Capture the cell that displays the provided text and extract its (X, Y) central coordinate. 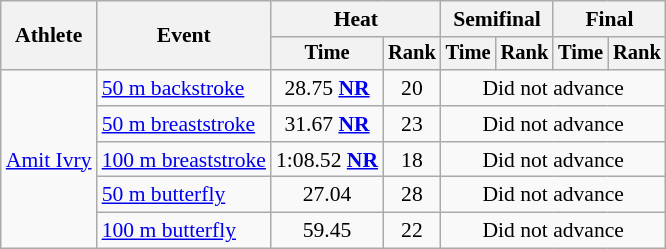
Heat (356, 19)
Athlete (49, 36)
Amit Ivry (49, 159)
27.04 (327, 195)
1:08.52 NR (327, 160)
50 m breaststroke (184, 124)
20 (412, 88)
50 m butterfly (184, 195)
Event (184, 36)
Final (609, 19)
18 (412, 160)
100 m breaststroke (184, 160)
28.75 NR (327, 88)
50 m backstroke (184, 88)
Semifinal (497, 19)
28 (412, 195)
22 (412, 231)
23 (412, 124)
31.67 NR (327, 124)
100 m butterfly (184, 231)
59.45 (327, 231)
